For the text-containing cell, return its midpoint in (x, y) coordinate format. 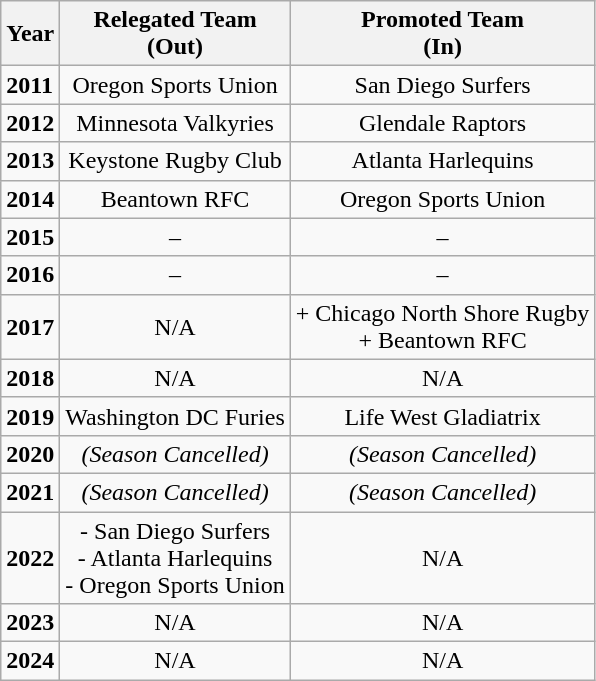
Glendale Raptors (442, 123)
San Diego Surfers (442, 85)
Promoted Team(In) (442, 34)
+ Chicago North Shore Rugby+ Beantown RFC (442, 326)
2013 (30, 161)
Washington DC Furies (175, 416)
2015 (30, 237)
2022 (30, 558)
2012 (30, 123)
2016 (30, 275)
Year (30, 34)
Keystone Rugby Club (175, 161)
Relegated Team(Out) (175, 34)
Beantown RFC (175, 199)
Atlanta Harlequins (442, 161)
2023 (30, 623)
2021 (30, 492)
Minnesota Valkyries (175, 123)
- San Diego Surfers- Atlanta Harlequins- Oregon Sports Union (175, 558)
2024 (30, 661)
2011 (30, 85)
2014 (30, 199)
2017 (30, 326)
2019 (30, 416)
Life West Gladiatrix (442, 416)
2020 (30, 454)
2018 (30, 378)
